Scan for the cell matching the given text and deliver its [X, Y] coordinate at center. 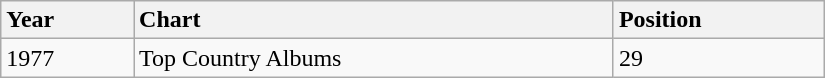
1977 [68, 58]
Chart [374, 20]
29 [718, 58]
Top Country Albums [374, 58]
Position [718, 20]
Year [68, 20]
